Return [x, y] of the center of cell containing provided text 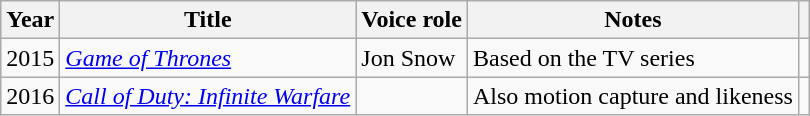
Also motion capture and likeness [632, 96]
Title [208, 20]
2016 [30, 96]
Based on the TV series [632, 58]
Game of Thrones [208, 58]
2015 [30, 58]
Year [30, 20]
Notes [632, 20]
Jon Snow [412, 58]
Voice role [412, 20]
Call of Duty: Infinite Warfare [208, 96]
